Identify which cell holds the provided text, then report its [X, Y] central coordinate. 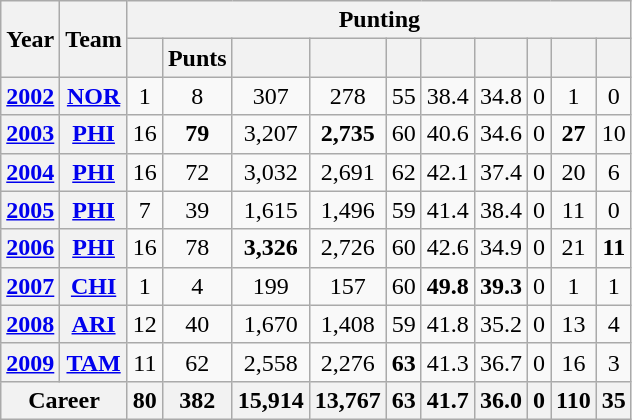
35.2 [500, 324]
3,207 [270, 134]
2003 [30, 134]
42.1 [448, 172]
27 [574, 134]
41.7 [448, 400]
199 [270, 286]
55 [404, 96]
TAM [94, 362]
110 [574, 400]
39.3 [500, 286]
20 [574, 172]
78 [197, 248]
80 [144, 400]
36.7 [500, 362]
Career [64, 400]
307 [270, 96]
278 [348, 96]
2,735 [348, 134]
42.6 [448, 248]
2008 [30, 324]
15,914 [270, 400]
49.8 [448, 286]
6 [614, 172]
36.0 [500, 400]
7 [144, 210]
2,691 [348, 172]
Team [94, 39]
157 [348, 286]
2005 [30, 210]
2,726 [348, 248]
40.6 [448, 134]
34.6 [500, 134]
8 [197, 96]
13 [574, 324]
NOR [94, 96]
41.8 [448, 324]
Punting [379, 20]
3,032 [270, 172]
10 [614, 134]
1,496 [348, 210]
40 [197, 324]
Year [30, 39]
CHI [94, 286]
72 [197, 172]
13,767 [348, 400]
2,558 [270, 362]
382 [197, 400]
1,615 [270, 210]
34.8 [500, 96]
2002 [30, 96]
ARI [94, 324]
2006 [30, 248]
1,670 [270, 324]
2007 [30, 286]
79 [197, 134]
41.3 [448, 362]
2,276 [348, 362]
21 [574, 248]
37.4 [500, 172]
Punts [197, 58]
12 [144, 324]
41.4 [448, 210]
3,326 [270, 248]
2009 [30, 362]
2004 [30, 172]
34.9 [500, 248]
1,408 [348, 324]
35 [614, 400]
3 [614, 362]
39 [197, 210]
